Scan for the cell matching the given text and deliver its [x, y] coordinate at center. 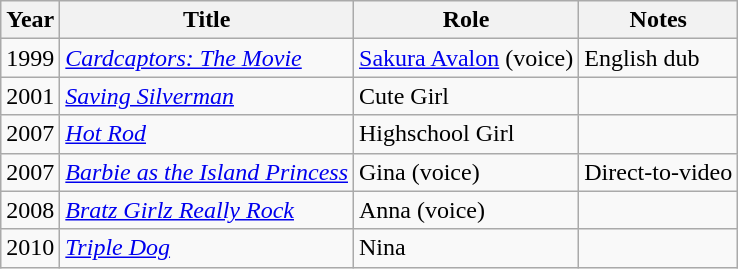
Hot Rod [207, 134]
Direct-to-video [658, 172]
2001 [30, 96]
Barbie as the Island Princess [207, 172]
Sakura Avalon (voice) [466, 58]
Saving Silverman [207, 96]
Role [466, 20]
English dub [658, 58]
Notes [658, 20]
Cardcaptors: The Movie [207, 58]
2008 [30, 210]
Title [207, 20]
Cute Girl [466, 96]
2010 [30, 248]
Year [30, 20]
Gina (voice) [466, 172]
Bratz Girlz Really Rock [207, 210]
Nina [466, 248]
1999 [30, 58]
Triple Dog [207, 248]
Highschool Girl [466, 134]
Anna (voice) [466, 210]
